Return [X, Y] of the center of cell containing provided text 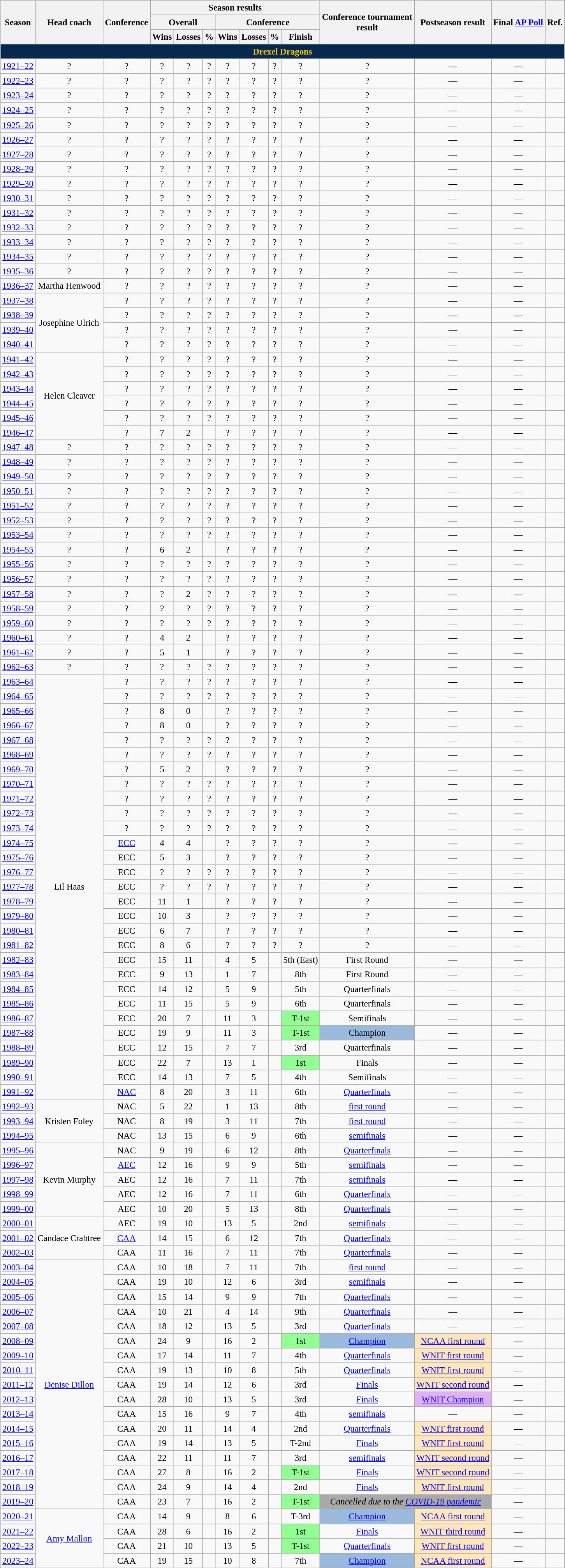
1947–48 [18, 447]
1962–63 [18, 667]
Josephine Ulrich [69, 323]
5th (East) [301, 960]
2003–04 [18, 1268]
1926–27 [18, 139]
Helen Cleaver [69, 396]
1997–98 [18, 1180]
Season results [235, 8]
WNIT Champion [452, 1399]
2023–24 [18, 1561]
1939–40 [18, 330]
1950–51 [18, 491]
2009–10 [18, 1356]
T-3rd [301, 1517]
1961–62 [18, 652]
17 [162, 1356]
1956–57 [18, 579]
Candace Crabtree [69, 1238]
1979–80 [18, 916]
1975–76 [18, 857]
1932–33 [18, 228]
Overall [183, 23]
1921–22 [18, 66]
2018–19 [18, 1487]
1968–69 [18, 755]
1931–32 [18, 213]
1976–77 [18, 872]
1977–78 [18, 887]
2007–08 [18, 1326]
2006–07 [18, 1312]
1995–96 [18, 1150]
Amy Mallon [69, 1538]
1989–90 [18, 1063]
2001–02 [18, 1238]
1941–42 [18, 359]
1933–34 [18, 242]
2012–13 [18, 1399]
Lil Haas [69, 886]
1985–86 [18, 1004]
Conference tournamentresult [367, 23]
1954–55 [18, 550]
1924–25 [18, 110]
1988–89 [18, 1048]
1981–82 [18, 945]
1958–59 [18, 608]
Denise Dillon [69, 1385]
1940–41 [18, 345]
1996–97 [18, 1165]
Head coach [69, 23]
1970–71 [18, 784]
1966–67 [18, 726]
1930–31 [18, 198]
T-2nd [301, 1443]
1945–46 [18, 418]
1936–37 [18, 286]
Finish [301, 37]
2021–22 [18, 1531]
2008–09 [18, 1341]
1986–87 [18, 1019]
Postseason result [452, 23]
2016–17 [18, 1458]
27 [162, 1473]
2019–20 [18, 1502]
Season [18, 23]
2011–12 [18, 1385]
1992–93 [18, 1106]
2000–01 [18, 1224]
1964–65 [18, 696]
1972–73 [18, 814]
1994–95 [18, 1136]
1987–88 [18, 1033]
1942–43 [18, 374]
1952–53 [18, 521]
2015–16 [18, 1443]
1957–58 [18, 594]
1965–66 [18, 711]
1990–91 [18, 1077]
Cancelled due to the COVID-19 pandemic [406, 1502]
2010–11 [18, 1370]
1944–45 [18, 403]
1923–24 [18, 95]
2020–21 [18, 1517]
Martha Henwood [69, 286]
Final AP Poll [518, 23]
1949–50 [18, 477]
9th [301, 1312]
1937–38 [18, 301]
1980–81 [18, 931]
1960–61 [18, 637]
1946–47 [18, 433]
1973–74 [18, 828]
1963–64 [18, 682]
1999–00 [18, 1209]
2022–23 [18, 1546]
1927–28 [18, 154]
1934–35 [18, 257]
1978–79 [18, 901]
2005–06 [18, 1297]
23 [162, 1502]
2002–03 [18, 1253]
1984–85 [18, 989]
1953–54 [18, 535]
1982–83 [18, 960]
Kristen Foley [69, 1121]
1938–39 [18, 315]
1969–70 [18, 770]
1925–26 [18, 125]
1993–94 [18, 1121]
1967–68 [18, 740]
2013–14 [18, 1414]
1929–30 [18, 184]
1991–92 [18, 1092]
1948–49 [18, 462]
1971–72 [18, 799]
Ref. [555, 23]
1951–52 [18, 506]
1974–75 [18, 843]
2017–18 [18, 1473]
1983–84 [18, 975]
Drexel Dragons [283, 52]
WNIT third round [452, 1531]
1998–99 [18, 1194]
2014–15 [18, 1429]
1943–44 [18, 388]
Kevin Murphy [69, 1180]
1935–36 [18, 272]
1955–56 [18, 565]
1922–23 [18, 81]
1959–60 [18, 623]
2004–05 [18, 1282]
1928–29 [18, 169]
